Detect which cell encompasses the target text, then output its (X, Y) center coordinate. 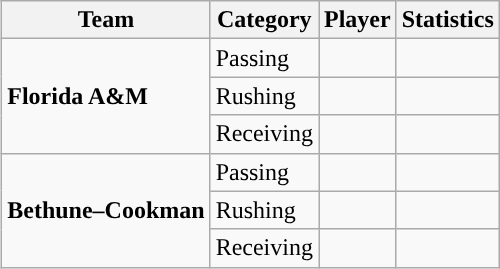
Team (106, 20)
Category (264, 20)
Bethune–Cookman (106, 210)
Player (357, 20)
Statistics (448, 20)
Florida A&M (106, 96)
